Extract the (x, y) coordinate from the center of the cell holding the provided text.  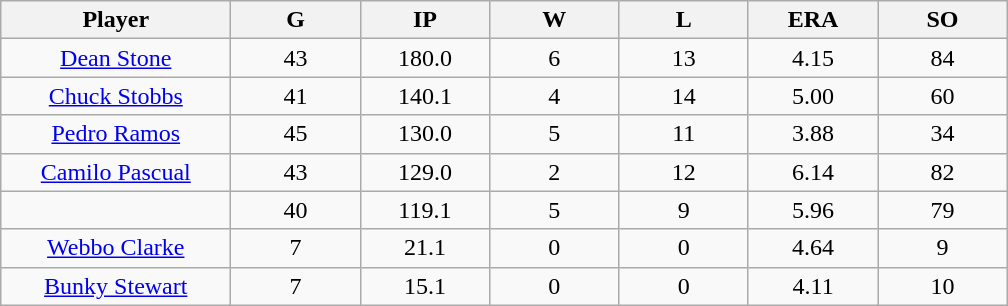
140.1 (424, 96)
12 (684, 172)
IP (424, 20)
ERA (812, 20)
129.0 (424, 172)
5.00 (812, 96)
11 (684, 134)
79 (942, 210)
13 (684, 58)
82 (942, 172)
6.14 (812, 172)
14 (684, 96)
Bunky Stewart (116, 286)
10 (942, 286)
Dean Stone (116, 58)
4 (554, 96)
Camilo Pascual (116, 172)
40 (296, 210)
4.15 (812, 58)
Webbo Clarke (116, 248)
45 (296, 134)
Pedro Ramos (116, 134)
21.1 (424, 248)
34 (942, 134)
15.1 (424, 286)
G (296, 20)
60 (942, 96)
119.1 (424, 210)
180.0 (424, 58)
130.0 (424, 134)
6 (554, 58)
4.64 (812, 248)
L (684, 20)
41 (296, 96)
3.88 (812, 134)
SO (942, 20)
Chuck Stobbs (116, 96)
4.11 (812, 286)
84 (942, 58)
W (554, 20)
5.96 (812, 210)
Player (116, 20)
2 (554, 172)
